Capture the cell that displays the provided text and extract its (x, y) central coordinate. 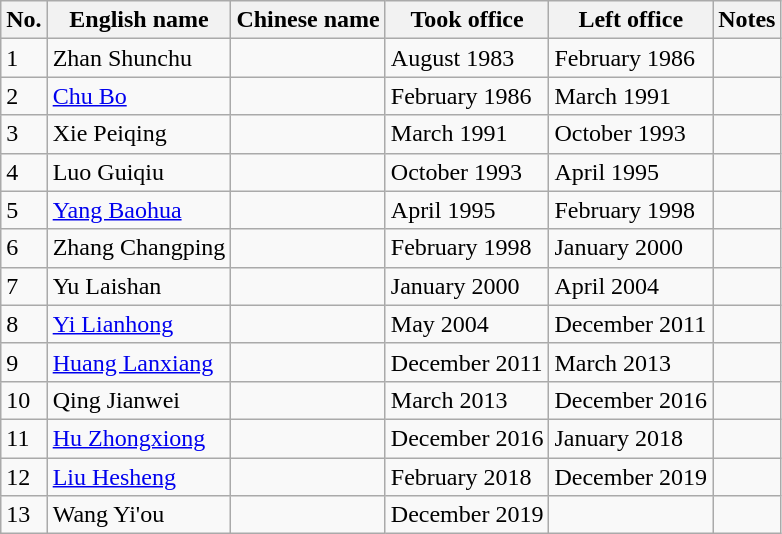
Luo Guiqiu (139, 172)
5 (24, 210)
2 (24, 96)
1 (24, 58)
Zhang Changping (139, 248)
No. (24, 20)
April 2004 (631, 286)
January 2018 (631, 438)
August 1983 (467, 58)
Yang Baohua (139, 210)
4 (24, 172)
Chu Bo (139, 96)
13 (24, 515)
11 (24, 438)
Took office (467, 20)
10 (24, 400)
7 (24, 286)
12 (24, 477)
Yu Laishan (139, 286)
May 2004 (467, 324)
Huang Lanxiang (139, 362)
Hu Zhongxiong (139, 438)
Yi Lianhong (139, 324)
8 (24, 324)
Qing Jianwei (139, 400)
3 (24, 134)
Chinese name (308, 20)
Zhan Shunchu (139, 58)
Left office (631, 20)
9 (24, 362)
6 (24, 248)
February 2018 (467, 477)
Notes (747, 20)
Xie Peiqing (139, 134)
English name (139, 20)
Liu Hesheng (139, 477)
Wang Yi'ou (139, 515)
